Pinpoint the cell where the given text exists, returning its (X, Y) midpoint coordinate. 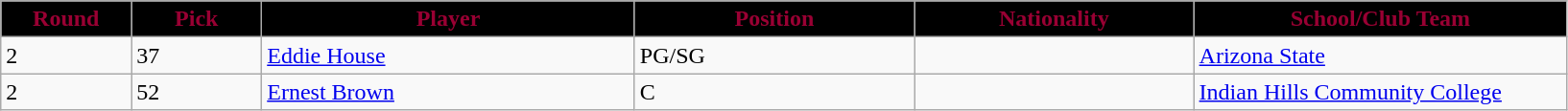
Pick (197, 19)
Arizona State (1380, 55)
Round (66, 19)
Indian Hills Community College (1380, 92)
Ernest Brown (449, 92)
Position (773, 19)
52 (197, 92)
Eddie House (449, 55)
C (773, 92)
Nationality (1054, 19)
Player (449, 19)
37 (197, 55)
PG/SG (773, 55)
School/Club Team (1380, 19)
